Provide the [x, y] coordinate of the cell's center where the given text is located.  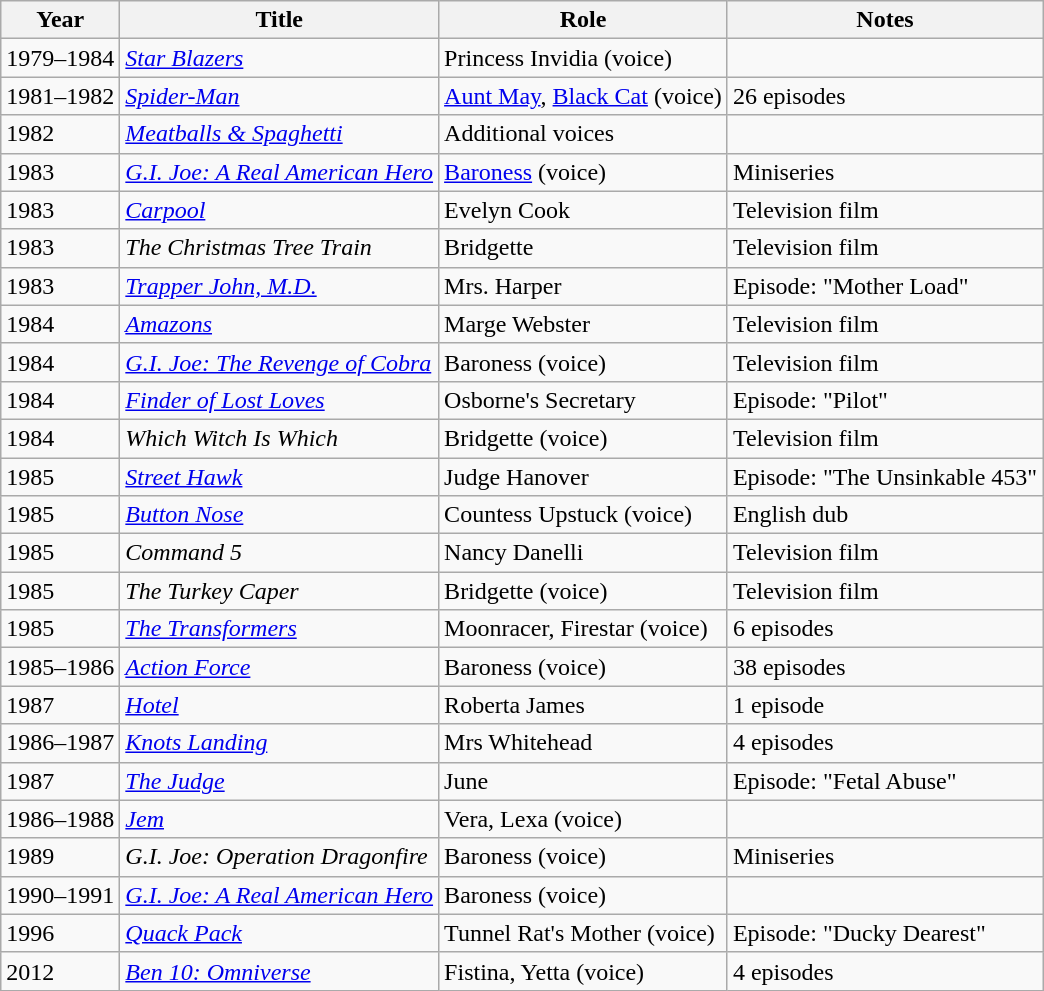
Amazons [280, 324]
1982 [60, 134]
Evelyn Cook [584, 210]
Episode: "Fetal Abuse" [884, 781]
Year [60, 20]
Title [280, 20]
Knots Landing [280, 743]
Osborne's Secretary [584, 400]
1990–1991 [60, 895]
Trapper John, M.D. [280, 286]
Additional voices [584, 134]
Mrs. Harper [584, 286]
Episode: "The Unsinkable 453" [884, 477]
Street Hawk [280, 477]
1986–1988 [60, 819]
The Turkey Caper [280, 591]
The Transformers [280, 629]
1996 [60, 933]
1 episode [884, 705]
The Christmas Tree Train [280, 248]
Roberta James [584, 705]
38 episodes [884, 667]
1989 [60, 857]
Countess Upstuck (voice) [584, 515]
Moonracer, Firestar (voice) [584, 629]
Jem [280, 819]
Nancy Danelli [584, 553]
Aunt May, Black Cat (voice) [584, 96]
1981–1982 [60, 96]
G.I. Joe: Operation Dragonfire [280, 857]
1979–1984 [60, 58]
1986–1987 [60, 743]
Judge Hanover [584, 477]
Bridgette [584, 248]
Ben 10: Omniverse [280, 971]
Command 5 [280, 553]
26 episodes [884, 96]
Episode: "Ducky Dearest" [884, 933]
English dub [884, 515]
Episode: "Pilot" [884, 400]
Quack Pack [280, 933]
6 episodes [884, 629]
G.I. Joe: The Revenge of Cobra [280, 362]
1985–1986 [60, 667]
Mrs Whitehead [584, 743]
Vera, Lexa (voice) [584, 819]
Role [584, 20]
Finder of Lost Loves [280, 400]
Hotel [280, 705]
Notes [884, 20]
The Judge [280, 781]
Episode: "Mother Load" [884, 286]
Marge Webster [584, 324]
2012 [60, 971]
Tunnel Rat's Mother (voice) [584, 933]
Button Nose [280, 515]
Spider-Man [280, 96]
Fistina, Yetta (voice) [584, 971]
Star Blazers [280, 58]
Meatballs & Spaghetti [280, 134]
Carpool [280, 210]
June [584, 781]
Action Force [280, 667]
Princess Invidia (voice) [584, 58]
Which Witch Is Which [280, 438]
